Find where the given text appears and provide that cell's center as [X, Y] coordinate. 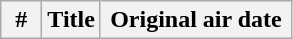
Title [72, 20]
# [22, 20]
Original air date [196, 20]
